Find where the given text appears and provide that cell's center as (x, y) coordinate. 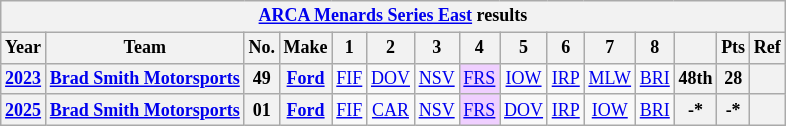
4 (480, 48)
2023 (24, 78)
2025 (24, 110)
6 (566, 48)
3 (436, 48)
28 (734, 78)
49 (262, 78)
2 (391, 48)
MLW (610, 78)
5 (524, 48)
48th (696, 78)
1 (350, 48)
Make (306, 48)
Ref (767, 48)
Team (144, 48)
Year (24, 48)
01 (262, 110)
CAR (391, 110)
Pts (734, 48)
7 (610, 48)
8 (654, 48)
No. (262, 48)
ARCA Menards Series East results (393, 16)
